Determine the (X, Y) coordinate at the center of the cell enclosing the given text.  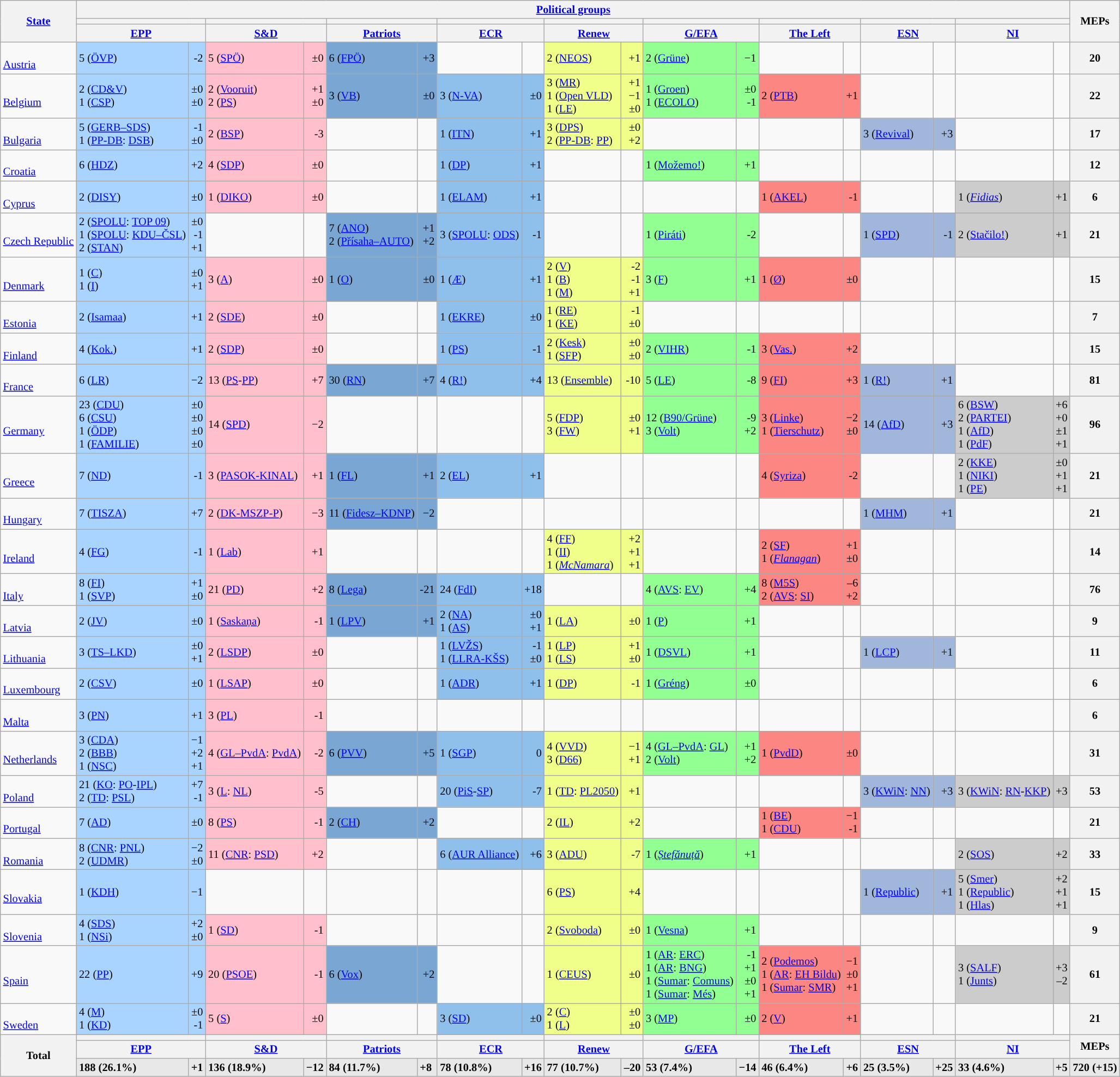
1 (MHM) (897, 513)
3 (MP) (690, 1019)
2 (Isamaa) (132, 317)
Hungary (38, 513)
2 (DISY) (132, 197)
2 (CSV) (132, 683)
1 (Možemo!) (690, 165)
1 (TD: PL2050) (583, 791)
Bulgaria (38, 134)
-2-1+1 (632, 279)
Italy (38, 589)
3 (PL) (255, 715)
720 (+15) (1094, 1067)
Portugal (38, 822)
3 (Vas.) (801, 349)
6 (HDZ) (132, 165)
Czech Republic (38, 235)
31 (1094, 753)
20 (PSOE) (255, 975)
1 (LP)1 (LS) (583, 652)
1 (Piráti) (690, 235)
3 (SPOLU: ODS) (480, 235)
11 (1094, 652)
1 (Saskaņa) (255, 621)
−14 (748, 1067)
1 (LCP) (897, 652)
96 (1094, 425)
Greece (38, 476)
3 (L: NL) (255, 791)
4 (Kok.) (132, 349)
12 (1094, 165)
1 (PvdD) (801, 753)
Netherlands (38, 753)
6 (BSW)2 (PARTEI)1 (AfD)1 (PdF) (1004, 425)
2 (V)1 (B)1 (M) (583, 279)
1 (SGP) (480, 753)
–6+2 (852, 589)
21 (KO: PO-IPL)2 (TD: PSL) (132, 791)
4 (SDP) (255, 165)
1 (LVŽS)1 (LLRA-KŠS) (480, 652)
22 (PP) (132, 975)
3 (SALF)1 (Junts) (1004, 975)
1 (Ø) (801, 279)
1 (P) (690, 621)
1 (RE)1 (KE) (583, 317)
33 (1094, 854)
1 (O) (372, 279)
6 (LR) (132, 380)
1 (DIKO) (255, 197)
2 (SDP) (255, 349)
1 (AKEL) (801, 197)
+1−1±0 (632, 96)
21 (PD) (255, 589)
1 (FL) (372, 476)
1 (C)1 (I) (132, 279)
1 (Republic) (897, 892)
33 (4.6%) (1004, 1067)
1 (LA) (583, 621)
3 (KWiN: NN) (897, 791)
−1+2+1 (197, 753)
5 (GERB–SDS)1 (PP-DB: DSB) (132, 134)
30 (RN) (372, 380)
1 (PS) (480, 349)
4 (GL–PvdA: PvdA) (255, 753)
3 (DPS)2 (PP-DB: PP) (583, 134)
2 (IL) (583, 822)
9 (FI) (801, 380)
3 (Revival) (897, 134)
6 (PS) (583, 892)
8 (FI)1 (SVP) (132, 589)
3 (TS–LKD) (132, 652)
6 (PVV) (372, 753)
4 (R!) (480, 380)
1 (Ștefănuță) (690, 854)
2 (VIHR) (690, 349)
22 (1094, 96)
±0+1+1 (1062, 476)
3 (MR)1 (Open VLD)1 (LE) (583, 96)
3 (Linke)1 (Tierschutz) (801, 425)
14 (AfD) (897, 425)
2 (Kesk)1 (SFP) (583, 349)
81 (1094, 380)
Croatia (38, 165)
53 (7.4%) (690, 1067)
7 (TISZA) (132, 513)
+18 (533, 589)
Luxembourg (38, 683)
1 (BE)1 (CDU) (801, 822)
136 (18.9%) (255, 1067)
−1+1 (632, 753)
5 (ÖVP) (132, 58)
4 (FG) (132, 552)
+9 (197, 975)
2 (JV) (132, 621)
1 (AR: ERC)1 (AR: BNG)1 (Sumar: Comuns)1 (Sumar: Més) (690, 975)
2 (BSP) (255, 134)
2 (SPOLU: TOP 09)1 (SPOLU: KDU–ČSL)2 (STAN) (132, 235)
4 (VVD)3 (D66) (583, 753)
State (38, 21)
2 (EL) (480, 476)
–20 (632, 1067)
1 (Fidias) (1004, 197)
14 (1094, 552)
46 (6.4%) (801, 1067)
20 (PiS-SP) (480, 791)
1 (ITN) (480, 134)
12 (B90/Grüne)3 (Volt) (690, 425)
23 (CDU)6 (CSU)1 (ÖDP)1 (FAMILIE) (132, 425)
−12 (315, 1067)
±0-1+1 (197, 235)
1 (DSVL) (690, 652)
2 (NA)1 (AS) (480, 621)
1 (EKRE) (480, 317)
7 (1094, 317)
2 (Grüne) (690, 58)
20 (1094, 58)
-9+2 (748, 425)
6 (AUR Alliance) (480, 854)
2 (SDE) (255, 317)
6 (FPÖ) (372, 58)
188 (26.1%) (132, 1067)
1 (CEUS) (583, 975)
8 (M5S)2 (AVS: SI) (801, 589)
2 (CD&V)1 (CSP) (132, 96)
1 (Groen)1 (ECOLO) (690, 96)
3 (N-VA) (480, 96)
5 (LE) (690, 380)
5 (S) (255, 1019)
Spain (38, 975)
1 (Gréng) (690, 683)
1 (ADR) (480, 683)
76 (1094, 589)
Estonia (38, 317)
3 (CDA)2 (BBB)1 (NSC) (132, 753)
53 (1094, 791)
61 (1094, 975)
1 (LSAP) (255, 683)
+7-1 (197, 791)
1 (ELAM) (480, 197)
2 (NEOS) (583, 58)
+8 (427, 1067)
11 (CNR: PSD) (255, 854)
Slovakia (38, 892)
3 (KWiN: RN-KKP) (1004, 791)
4 (SDS)1 (NSi) (132, 930)
1 (SPD) (897, 235)
Poland (38, 791)
13 (Ensemble) (583, 380)
1 (Vesna) (690, 930)
Ireland (38, 552)
-5 (315, 791)
2 (SF) 1 (Flanagan) (801, 552)
2 (DK-MSZP-P) (255, 513)
1 (Lab) (255, 552)
78 (10.8%) (480, 1067)
25 (3.5%) (897, 1067)
3 (F) (690, 279)
1 (LPV) (372, 621)
-10 (632, 380)
2 (Vooruit)2 (PS) (255, 96)
3 (SD) (480, 1019)
4 (Syriza) (801, 476)
±0±0±0±0 (197, 425)
6 (Vox) (372, 975)
+3–2 (1062, 975)
77 (10.7%) (583, 1067)
4 (M)1 (KD) (132, 1019)
4 (GL–PvdA: GL)2 (Volt) (690, 753)
Austria (38, 58)
11 (Fidesz–KDNP) (372, 513)
France (38, 380)
−1-1 (852, 822)
2 (PTB) (801, 96)
Sweden (38, 1019)
+2±0 (197, 930)
7 (ANO)2 (Přísaha–AUTO) (372, 235)
14 (SPD) (255, 425)
-21 (427, 589)
4 (AVS: EV) (690, 589)
−3 (315, 513)
3 (VB) (372, 96)
Total (38, 1055)
Finland (38, 349)
Lithuania (38, 652)
1 (SD) (255, 930)
7 (ND) (132, 476)
+16 (533, 1067)
Denmark (38, 279)
4 (FF) 1 (II) 1 (McNamara) (583, 552)
2 (CH) (372, 822)
Latvia (38, 621)
Political groups (573, 9)
2 (Stačilo!) (1004, 235)
2 (LSDP) (255, 652)
2 (C) 1 (L) (583, 1019)
+25 (945, 1067)
8 (PS) (255, 822)
3 (PASOK-KINAL) (255, 476)
Belgium (38, 96)
5 (SPÖ) (255, 58)
3 (PN) (132, 715)
3 (A) (255, 279)
24 (FdI) (480, 589)
Germany (38, 425)
2 (SOS) (1004, 854)
1 (R!) (897, 380)
Romania (38, 854)
2 (Podemos)1 (AR: EH Bildu)1 (Sumar: SMR) (801, 975)
3 (ADU) (583, 854)
Malta (38, 715)
8 (CNR: PNL)2 (UDMR) (132, 854)
1 (Æ) (480, 279)
-3 (315, 134)
0 (533, 753)
5 (Smer)1 (Republic)1 (Hlas) (1004, 892)
Cyprus (38, 197)
8 (Lega) (372, 589)
17 (1094, 134)
2 (V) (801, 1019)
5 (FDP)3 (FW) (583, 425)
-1+1±0+1 (748, 975)
13 (PS-PP) (255, 380)
+6+0±1+1 (1062, 425)
1 (KDH) (132, 892)
−1±0+1 (852, 975)
±0+2 (632, 134)
7 (AD) (132, 822)
84 (11.7%) (372, 1067)
Slovenia (38, 930)
-8 (748, 380)
2 (Svoboda) (583, 930)
2 (KKE)1 (NIKI)1 (PE) (1004, 476)
